Pinpoint the cell where the given text exists, returning its (x, y) midpoint coordinate. 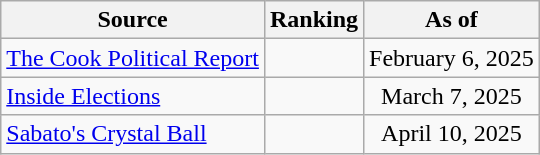
The Cook Political Report (133, 58)
April 10, 2025 (452, 134)
Ranking (314, 20)
Sabato's Crystal Ball (133, 134)
As of (452, 20)
March 7, 2025 (452, 96)
February 6, 2025 (452, 58)
Source (133, 20)
Inside Elections (133, 96)
